For the text-containing cell, return its midpoint in [X, Y] coordinate format. 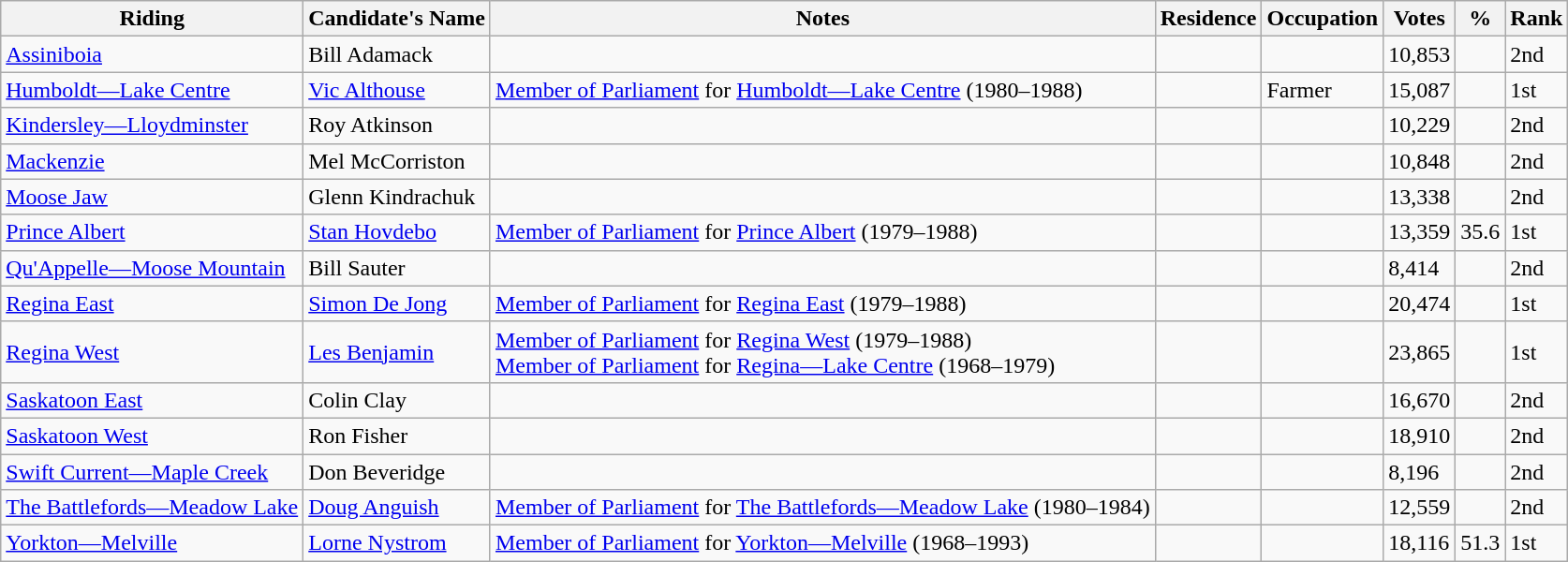
Bill Adamack [397, 54]
Member of Parliament for Regina West (1979–1988) Member of Parliament for Regina—Lake Centre (1968–1979) [822, 352]
18,910 [1420, 436]
35.6 [1480, 232]
10,229 [1420, 126]
13,359 [1420, 232]
Regina East [152, 303]
Rank [1536, 19]
Kindersley—Lloydminster [152, 126]
Lorne Nystrom [397, 543]
Swift Current—Maple Creek [152, 471]
Notes [822, 19]
Member of Parliament for Prince Albert (1979–1988) [822, 232]
Farmer [1323, 90]
Member of Parliament for The Battlefords—Meadow Lake (1980–1984) [822, 508]
Colin Clay [397, 400]
Glenn Kindrachuk [397, 197]
Les Benjamin [397, 352]
20,474 [1420, 303]
Yorkton—Melville [152, 543]
Ron Fisher [397, 436]
Member of Parliament for Humboldt—Lake Centre (1980–1988) [822, 90]
Regina West [152, 352]
Occupation [1323, 19]
Moose Jaw [152, 197]
12,559 [1420, 508]
16,670 [1420, 400]
10,848 [1420, 161]
51.3 [1480, 543]
Don Beveridge [397, 471]
Residence [1208, 19]
13,338 [1420, 197]
Saskatoon East [152, 400]
8,414 [1420, 268]
Bill Sauter [397, 268]
Saskatoon West [152, 436]
Votes [1420, 19]
The Battlefords—Meadow Lake [152, 508]
Member of Parliament for Regina East (1979–1988) [822, 303]
Mel McCorriston [397, 161]
8,196 [1420, 471]
Qu'Appelle—Moose Mountain [152, 268]
Mackenzie [152, 161]
Candidate's Name [397, 19]
Prince Albert [152, 232]
Riding [152, 19]
Vic Althouse [397, 90]
10,853 [1420, 54]
Humboldt—Lake Centre [152, 90]
Member of Parliament for Yorkton—Melville (1968–1993) [822, 543]
15,087 [1420, 90]
Doug Anguish [397, 508]
Assiniboia [152, 54]
23,865 [1420, 352]
Roy Atkinson [397, 126]
18,116 [1420, 543]
% [1480, 19]
Stan Hovdebo [397, 232]
Simon De Jong [397, 303]
